Search for the cell housing the specified text and yield its [X, Y] center coordinate. 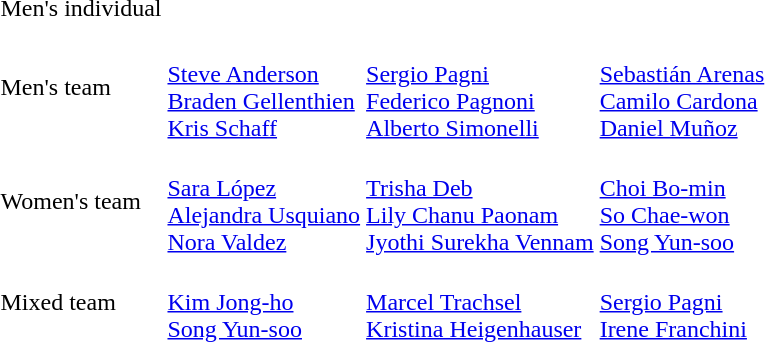
Sara López Alejandra Usquiano Nora Valdez [264, 202]
Steve Anderson Braden Gellenthien Kris Schaff [264, 88]
Trisha Deb Lily Chanu Paonam Jyothi Surekha Vennam [480, 202]
Sergio Pagni Federico Pagnoni Alberto Simonelli [480, 88]
